Output the (X, Y) coordinate of the center of the cell containing the given text.  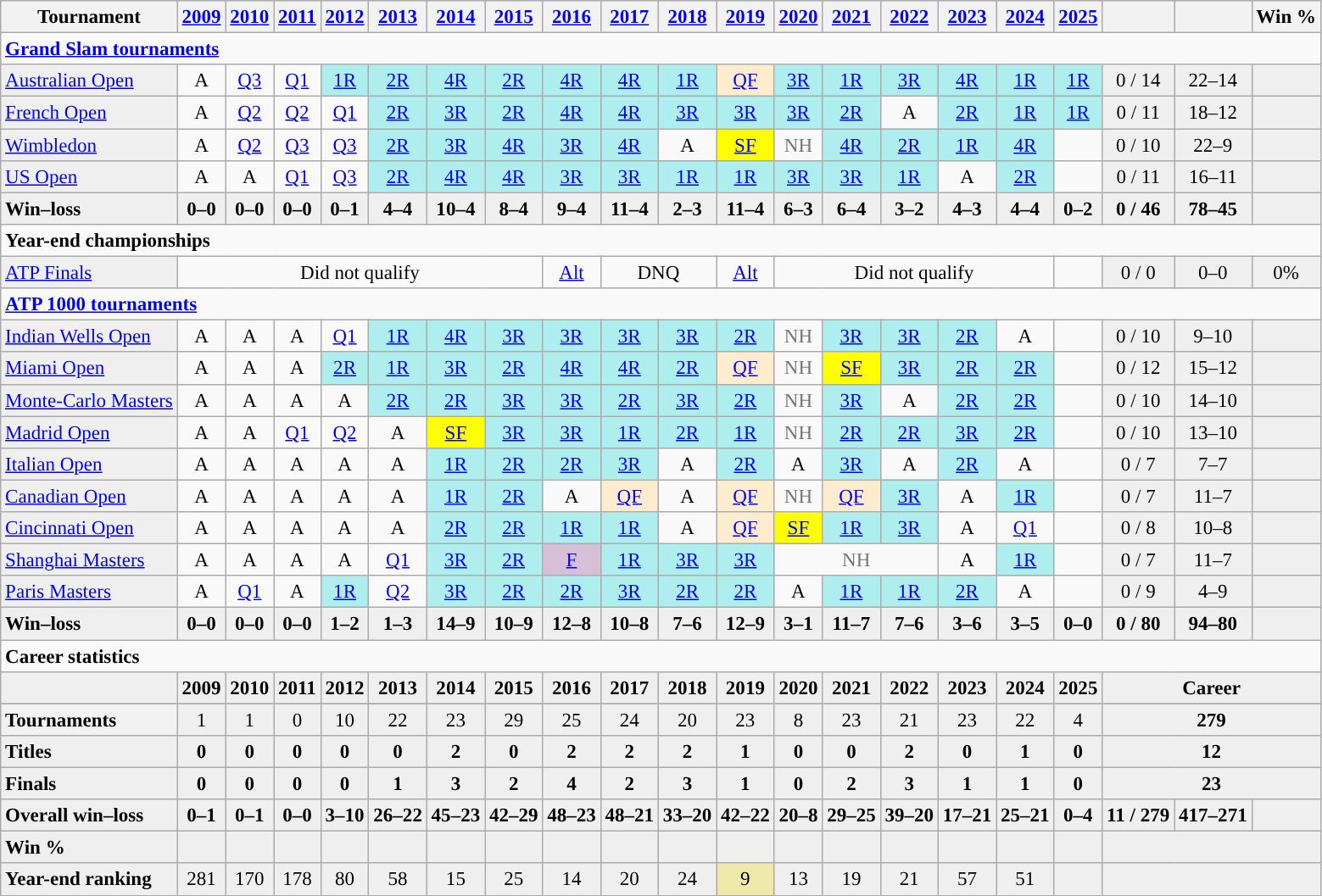
14–10 (1213, 400)
Canadian Open (89, 496)
45–23 (455, 815)
18–12 (1213, 113)
10 (344, 720)
29–25 (851, 815)
Tournament (89, 17)
9–10 (1213, 337)
3–2 (909, 209)
10–9 (514, 624)
6–3 (799, 209)
57 (967, 880)
11 / 279 (1138, 815)
3–5 (1025, 624)
9–4 (572, 209)
1–3 (398, 624)
25–21 (1025, 815)
Cincinnati Open (89, 528)
9 (745, 880)
13–10 (1213, 432)
58 (398, 880)
0 / 14 (1138, 81)
0 / 80 (1138, 624)
Miami Open (89, 369)
12–9 (745, 624)
29 (514, 720)
94–80 (1213, 624)
0 / 8 (1138, 528)
42–29 (514, 815)
0 / 0 (1138, 273)
Finals (89, 784)
8 (799, 720)
3–1 (799, 624)
Indian Wells Open (89, 337)
Tournaments (89, 720)
178 (298, 880)
12 (1212, 752)
1–2 (344, 624)
80 (344, 880)
0 / 12 (1138, 369)
33–20 (687, 815)
19 (851, 880)
Year-end ranking (89, 880)
Australian Open (89, 81)
Titles (89, 752)
ATP 1000 tournaments (661, 304)
4–9 (1213, 592)
14–9 (455, 624)
F (572, 560)
2–3 (687, 209)
US Open (89, 177)
0% (1286, 273)
22–9 (1213, 145)
10–4 (455, 209)
281 (202, 880)
0–2 (1079, 209)
48–21 (629, 815)
Shanghai Masters (89, 560)
0 / 9 (1138, 592)
48–23 (572, 815)
Grand Slam tournaments (661, 49)
DNQ (658, 273)
3–6 (967, 624)
6–4 (851, 209)
Career (1212, 688)
279 (1212, 720)
Paris Masters (89, 592)
14 (572, 880)
ATP Finals (89, 273)
15 (455, 880)
0 / 46 (1138, 209)
42–22 (745, 815)
170 (249, 880)
26–22 (398, 815)
417–271 (1213, 815)
20–8 (799, 815)
Career statistics (661, 656)
Italian Open (89, 465)
Year-end championships (661, 241)
16–11 (1213, 177)
51 (1025, 880)
Overall win–loss (89, 815)
17–21 (967, 815)
22–14 (1213, 81)
39–20 (909, 815)
French Open (89, 113)
8–4 (514, 209)
Madrid Open (89, 432)
Monte-Carlo Masters (89, 400)
4–3 (967, 209)
Wimbledon (89, 145)
3–10 (344, 815)
0–4 (1079, 815)
13 (799, 880)
78–45 (1213, 209)
12–8 (572, 624)
7–7 (1213, 465)
15–12 (1213, 369)
